Capture the cell that displays the provided text and extract its (x, y) central coordinate. 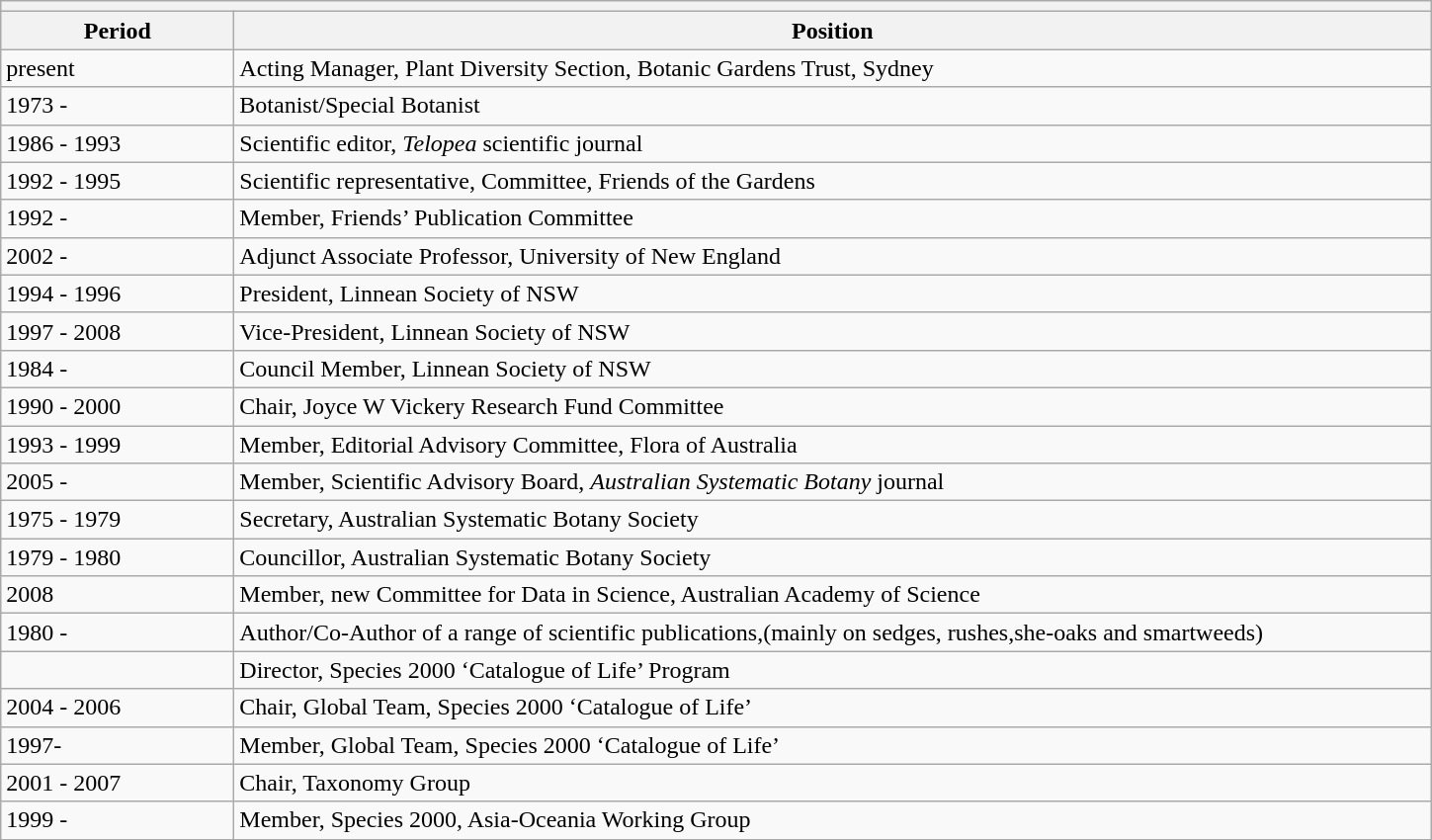
Adjunct Associate Professor, University of New England (832, 256)
Member, Friends’ Publication Committee (832, 218)
Chair, Taxonomy Group (832, 783)
1990 - 2000 (118, 406)
Author/Co-Author of a range of scientific publications,(mainly on sedges, rushes,she-oaks and smartweeds) (832, 632)
Director, Species 2000 ‘Catalogue of Life’ Program (832, 670)
Council Member, Linnean Society of NSW (832, 369)
1992 - 1995 (118, 181)
Scientific representative, Committee, Friends of the Gardens (832, 181)
2004 - 2006 (118, 708)
Secretary, Australian Systematic Botany Society (832, 520)
1980 - (118, 632)
Member, Scientific Advisory Board, Australian Systematic Botany journal (832, 482)
Member, Global Team, Species 2000 ‘Catalogue of Life’ (832, 745)
1999 - (118, 820)
1984 - (118, 369)
Councillor, Australian Systematic Botany Society (832, 557)
1992 - (118, 218)
Botanist/Special Botanist (832, 106)
1986 - 1993 (118, 143)
1997- (118, 745)
Period (118, 31)
Acting Manager, Plant Diversity Section, Botanic Gardens Trust, Sydney (832, 68)
2008 (118, 595)
2002 - (118, 256)
2005 - (118, 482)
President, Linnean Society of NSW (832, 294)
present (118, 68)
Chair, Joyce W Vickery Research Fund Committee (832, 406)
1994 - 1996 (118, 294)
Chair, Global Team, Species 2000 ‘Catalogue of Life’ (832, 708)
1973 - (118, 106)
Vice-President, Linnean Society of NSW (832, 331)
1997 - 2008 (118, 331)
2001 - 2007 (118, 783)
Scientific editor, Telopea scientific journal (832, 143)
1993 - 1999 (118, 444)
1979 - 1980 (118, 557)
Member, Editorial Advisory Committee, Flora of Australia (832, 444)
1975 - 1979 (118, 520)
Member, Species 2000, Asia-Oceania Working Group (832, 820)
Member, new Committee for Data in Science, Australian Academy of Science (832, 595)
Position (832, 31)
